Search for the cell housing the specified text and yield its (x, y) center coordinate. 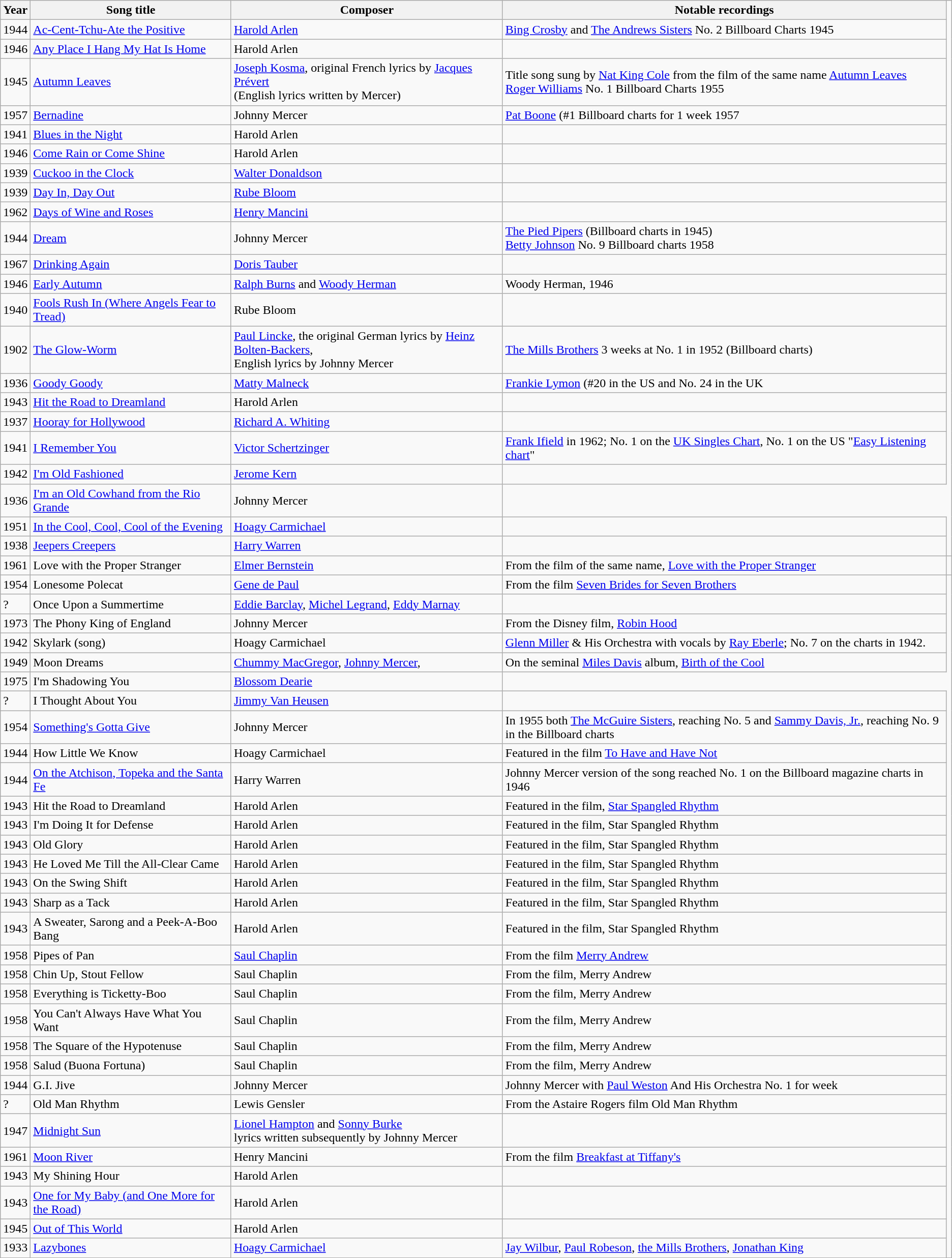
The Pied Pipers (Billboard charts in 1945) Betty Johnson No. 9 Billboard charts 1958 (724, 238)
I Thought About You (131, 701)
Early Autumn (131, 283)
In the Cool, Cool, Cool of the Evening (131, 526)
1967 (15, 264)
Once Upon a Summertime (131, 604)
Chin Up, Stout Fellow (131, 974)
Eddie Barclay, Michel Legrand, Eddy Marnay (367, 604)
Any Place I Hang My Hat Is Home (131, 49)
Moon Dreams (131, 662)
From the film Seven Brides for Seven Brothers (724, 584)
On the seminal Miles Davis album, Birth of the Cool (724, 662)
You Can't Always Have What You Want (131, 1019)
Pipes of Pan (131, 955)
1951 (15, 526)
Come Rain or Come Shine (131, 154)
I'm an Old Cowhand from the Rio Grande (131, 501)
Woody Herman, 1946 (724, 283)
Sharp as a Tack (131, 902)
Gene de Paul (367, 584)
Jimmy Van Heusen (367, 701)
Victor Schertzinger (367, 448)
From the Disney film, Robin Hood (724, 623)
He Loved Me Till the All-Clear Came (131, 864)
Walter Donaldson (367, 173)
Title song sung by Nat King Cole from the film of the same name Autumn Leaves Roger Williams No. 1 Billboard Charts 1955 (724, 82)
Jerome Kern (367, 474)
Lewis Gensler (367, 1104)
Ralph Burns and Woody Herman (367, 283)
Hooray for Hollywood (131, 422)
G.I. Jive (131, 1085)
Composer (367, 10)
The Square of the Hypotenuse (131, 1046)
My Shining Hour (131, 1176)
1937 (15, 422)
On the Swing Shift (131, 883)
Moon River (131, 1157)
1902 (15, 350)
Song title (131, 10)
A Sweater, Sarong and a Peek-A-Boo Bang (131, 929)
Frank Ifield in 1962; No. 1 on the UK Singles Chart, No. 1 on the US "Easy Listening chart" (724, 448)
Lonesome Polecat (131, 584)
1947 (15, 1130)
On the Atchison, Topeka and the Santa Fe (131, 779)
Days of Wine and Roses (131, 212)
Paul Lincke, the original German lyrics by Heinz Bolten-Backers, English lyrics by Johnny Mercer (367, 350)
Dream (131, 238)
1962 (15, 212)
Jeepers Creepers (131, 546)
Joseph Kosma, original French lyrics by Jacques Prévert (English lyrics written by Mercer) (367, 82)
I Remember You (131, 448)
Day In, Day Out (131, 192)
The Mills Brothers 3 weeks at No. 1 in 1952 (Billboard charts) (724, 350)
Bing Crosby and The Andrews Sisters No. 2 Billboard Charts 1945 (724, 30)
Blossom Dearie (367, 682)
Johnny Mercer with Paul Weston And His Orchestra No. 1 for week (724, 1085)
Glenn Miller & His Orchestra with vocals by Ray Eberle; No. 7 on the charts in 1942. (724, 642)
Frankie Lymon (#20 in the US and No. 24 in the UK (724, 383)
One for My Baby (and One More for the Road) (131, 1203)
Salud (Buona Fortuna) (131, 1066)
Year (15, 10)
Cuckoo in the Clock (131, 173)
Out of This World (131, 1228)
Elmer Bernstein (367, 565)
Fools Rush In (Where Angels Fear to Tread) (131, 310)
1949 (15, 662)
Richard A. Whiting (367, 422)
I'm Shadowing You (131, 682)
Johnny Mercer version of the song reached No. 1 on the Billboard magazine charts in 1946 (724, 779)
Featured in the film To Have and Have Not (724, 753)
Ac-Cent-Tchu-Ate the Positive (131, 30)
I'm Old Fashioned (131, 474)
1975 (15, 682)
Autumn Leaves (131, 82)
Drinking Again (131, 264)
Jay Wilbur, Paul Robeson, the Mills Brothers, Jonathan King (724, 1248)
I'm Doing It for Defense (131, 825)
How Little We Know (131, 753)
In 1955 both The McGuire Sisters, reaching No. 5 and Sammy Davis, Jr., reaching No. 9 in the Billboard charts (724, 727)
Skylark (song) (131, 642)
Lionel Hampton and Sonny Burkelyrics written subsequently by Johnny Mercer (367, 1130)
Blues in the Night (131, 134)
The Glow-Worm (131, 350)
1933 (15, 1248)
The Phony King of England (131, 623)
Lazybones (131, 1248)
From the film Breakfast at Tiffany's (724, 1157)
Everything is Ticketty-Boo (131, 993)
1973 (15, 623)
Matty Malneck (367, 383)
Old Glory (131, 844)
From the film of the same name, Love with the Proper Stranger (724, 565)
Pat Boone (#1 Billboard charts for 1 week 1957 (724, 115)
1957 (15, 115)
Bernadine (131, 115)
Notable recordings (724, 10)
From the film Merry Andrew (724, 955)
1938 (15, 546)
From the Astaire Rogers film Old Man Rhythm (724, 1104)
Doris Tauber (367, 264)
Chummy MacGregor, Johnny Mercer, (367, 662)
Midnight Sun (131, 1130)
Old Man Rhythm (131, 1104)
Love with the Proper Stranger (131, 565)
Goody Goody (131, 383)
Something's Gotta Give (131, 727)
1940 (15, 310)
